Search for the cell housing the specified text and yield its [x, y] center coordinate. 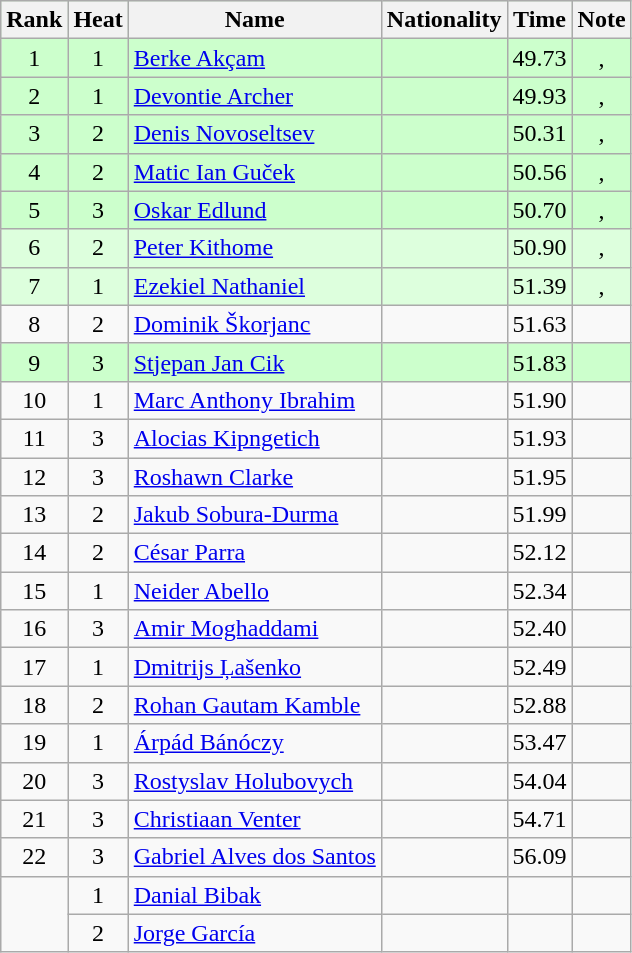
51.63 [540, 324]
19 [34, 743]
Oskar Edlund [254, 210]
53.47 [540, 743]
49.93 [540, 96]
Dmitrijs Ļašenko [254, 667]
Peter Kithome [254, 248]
52.34 [540, 591]
Nationality [444, 20]
51.83 [540, 362]
Danial Bibak [254, 895]
51.90 [540, 400]
50.31 [540, 134]
16 [34, 629]
12 [34, 477]
Berke Akçam [254, 58]
Roshawn Clarke [254, 477]
49.73 [540, 58]
Amir Moghaddami [254, 629]
50.56 [540, 172]
Árpád Bánóczy [254, 743]
15 [34, 591]
Devontie Archer [254, 96]
Jakub Sobura-Durma [254, 515]
Alocias Kipngetich [254, 438]
Matic Ian Guček [254, 172]
César Parra [254, 553]
9 [34, 362]
14 [34, 553]
Dominik Škorjanc [254, 324]
6 [34, 248]
4 [34, 172]
Heat [98, 20]
Jorge García [254, 933]
11 [34, 438]
Stjepan Jan Cik [254, 362]
Denis Novoseltsev [254, 134]
10 [34, 400]
Rostyslav Holubovych [254, 781]
Marc Anthony Ibrahim [254, 400]
56.09 [540, 857]
51.39 [540, 286]
Christiaan Venter [254, 819]
52.49 [540, 667]
54.04 [540, 781]
50.70 [540, 210]
21 [34, 819]
5 [34, 210]
7 [34, 286]
Ezekiel Nathaniel [254, 286]
51.99 [540, 515]
Time [540, 20]
51.95 [540, 477]
51.93 [540, 438]
Neider Abello [254, 591]
54.71 [540, 819]
Name [254, 20]
18 [34, 705]
8 [34, 324]
Note [602, 20]
13 [34, 515]
52.40 [540, 629]
52.12 [540, 553]
50.90 [540, 248]
20 [34, 781]
Rank [34, 20]
Gabriel Alves dos Santos [254, 857]
Rohan Gautam Kamble [254, 705]
22 [34, 857]
52.88 [540, 705]
17 [34, 667]
